Provide the [x, y] coordinate of the cell's center where the given text is located.  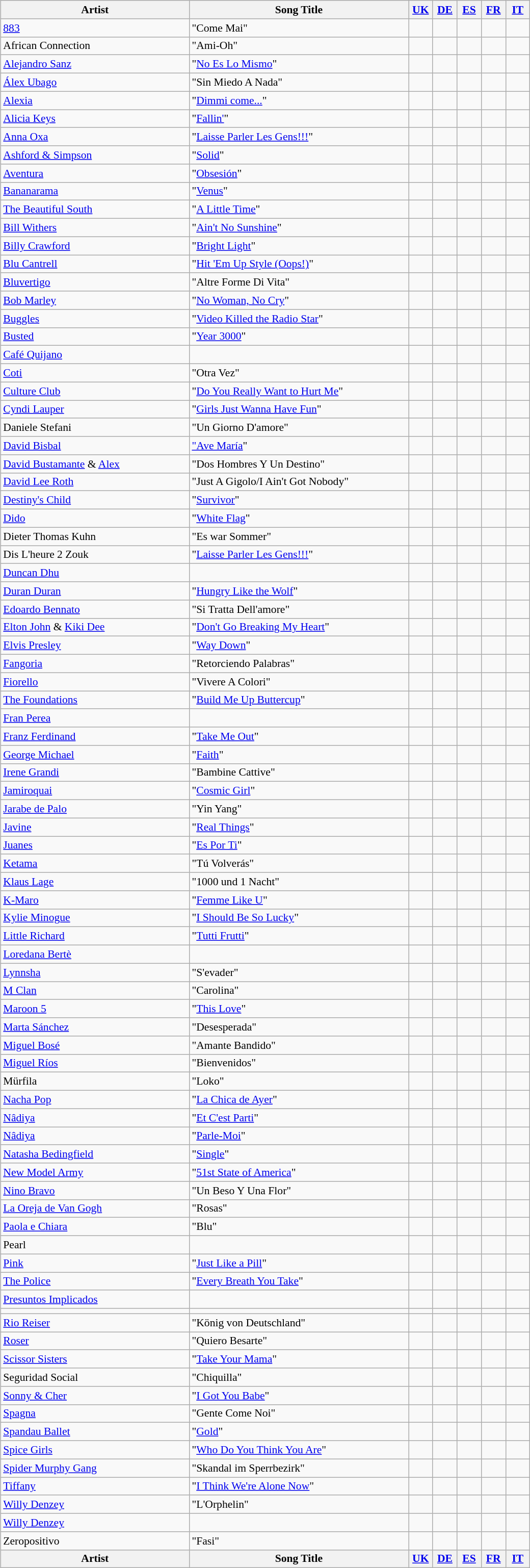
"Sin Miedo A Nada" [299, 82]
African Connection [95, 46]
"Way Down" [299, 646]
"Retorciendo Palabras" [299, 663]
Bob Marley [95, 300]
"Single" [299, 1154]
Alicia Keys [95, 118]
Spagna [95, 1413]
Marta Sánchez [95, 1027]
"Es war Sommer" [299, 536]
Destiny's Child [95, 500]
Fangoria [95, 663]
Dis L'heure 2 Zouk [95, 555]
Nacha Pop [95, 1099]
Maroon 5 [95, 1009]
"Come Mai" [299, 28]
"Real Things" [299, 827]
"1000 und 1 Nacht" [299, 882]
David Lee Roth [95, 482]
"I Got You Babe" [299, 1395]
Klaus Lage [95, 882]
Juanes [95, 845]
"Just Like a Pill" [299, 1263]
"Year 3000" [299, 337]
Rio Reiser [95, 1323]
"Yin Yang" [299, 809]
Aventura [95, 173]
"Solid" [299, 155]
The Foundations [95, 700]
Coti [95, 373]
Pearl [95, 1245]
"Survivor" [299, 500]
Alexia [95, 100]
Alejandro Sanz [95, 64]
883 [95, 28]
The Beautiful South [95, 210]
"Hungry Like the Wolf" [299, 591]
"Do You Really Want to Hurt Me" [299, 391]
David Bustamante & Alex [95, 464]
Zeropositivo [95, 1540]
"Bambine Cattive" [299, 773]
"51st State of America" [299, 1172]
Mürfila [95, 1082]
Dieter Thomas Kuhn [95, 536]
"Dos Hombres Y Un Destino" [299, 464]
Café Quijano [95, 355]
"Altre Forme Di Vita" [299, 282]
"Rosas" [299, 1209]
Edoardo Bennato [95, 609]
Franz Ferdinand [95, 736]
Bluvertigo [95, 282]
Duran Duran [95, 591]
Little Richard [95, 936]
"Build Me Up Buttercup" [299, 700]
Daniele Stefani [95, 427]
Irene Grandi [95, 773]
Busted [95, 337]
Jarabe de Palo [95, 809]
"Fallin'" [299, 118]
Elvis Presley [95, 646]
"Bienvenidos" [299, 1063]
Scissor Sisters [95, 1359]
"Si Tratta Dell'amore" [299, 609]
Duncan Dhu [95, 573]
"Ave María" [299, 446]
"Who Do You Think You Are" [299, 1450]
Culture Club [95, 391]
"Vivere A Colori" [299, 682]
Bananarama [95, 191]
Tiffany [95, 1486]
"I Think We're Alone Now" [299, 1486]
"Gold" [299, 1432]
The Police [95, 1281]
Buggles [95, 318]
"Dimmi come..." [299, 100]
"Ami-Oh" [299, 46]
"Don't Go Breaking My Heart" [299, 627]
"Un Giorno D'amore" [299, 427]
Ketama [95, 863]
Presuntos Implicados [95, 1299]
George Michael [95, 754]
Natasha Bedingfield [95, 1154]
"No Es Lo Mismo" [299, 64]
Jamiroquai [95, 791]
"Venus" [299, 191]
Anna Oxa [95, 137]
Nino Bravo [95, 1190]
Billy Crawford [95, 246]
"Un Beso Y Una Flor" [299, 1190]
"Obsesión" [299, 173]
"A Little Time" [299, 210]
"Chiquilla" [299, 1377]
Javine [95, 827]
"Faith" [299, 754]
"L'Orphelin" [299, 1504]
M Clan [95, 990]
"Loko" [299, 1082]
"Fasi" [299, 1540]
Pink [95, 1263]
Álex Ubago [95, 82]
Loredana Bertè [95, 954]
"Blu" [299, 1227]
"Parle-Moi" [299, 1136]
New Model Army [95, 1172]
"Es Por Ti" [299, 845]
Lynnsha [95, 972]
Sonny & Cher [95, 1395]
K-Maro [95, 899]
La Oreja de Van Gogh [95, 1209]
"Tutti Frutti" [299, 936]
Dido [95, 518]
Fran Perea [95, 718]
"Otra Vez" [299, 373]
"Girls Just Wanna Have Fun" [299, 409]
Spice Girls [95, 1450]
Roser [95, 1341]
Ashford & Simpson [95, 155]
"This Love" [299, 1009]
"Ain't No Sunshine" [299, 227]
Spider Murphy Gang [95, 1468]
Spandau Ballet [95, 1432]
"Et C'est Parti" [299, 1118]
"White Flag" [299, 518]
"No Woman, No Cry" [299, 300]
"Take Your Mama" [299, 1359]
Paola e Chiara [95, 1227]
Elton John & Kiki Dee [95, 627]
Miguel Bosé [95, 1045]
"Hit 'Em Up Style (Oops!)" [299, 264]
"Femme Like U" [299, 899]
Blu Cantrell [95, 264]
"Just A Gigolo/I Ain't Got Nobody" [299, 482]
"Carolina" [299, 990]
Fiorello [95, 682]
David Bisbal [95, 446]
Bill Withers [95, 227]
"Cosmic Girl" [299, 791]
"I Should Be So Lucky" [299, 918]
"Amante Bandido" [299, 1045]
Kylie Minogue [95, 918]
"Video Killed the Radio Star" [299, 318]
"Gente Come Noi" [299, 1413]
"Quiero Besarte" [299, 1341]
"König von Deutschland" [299, 1323]
"S'evader" [299, 972]
Miguel Ríos [95, 1063]
"Tú Volverás" [299, 863]
"La Chica de Ayer" [299, 1099]
"Desesperada" [299, 1027]
"Bright Light" [299, 246]
"Skandal im Sperrbezirk" [299, 1468]
"Take Me Out" [299, 736]
Seguridad Social [95, 1377]
"Every Breath You Take" [299, 1281]
Cyndi Lauper [95, 409]
